Output the (X, Y) coordinate of the center of the cell containing the given text.  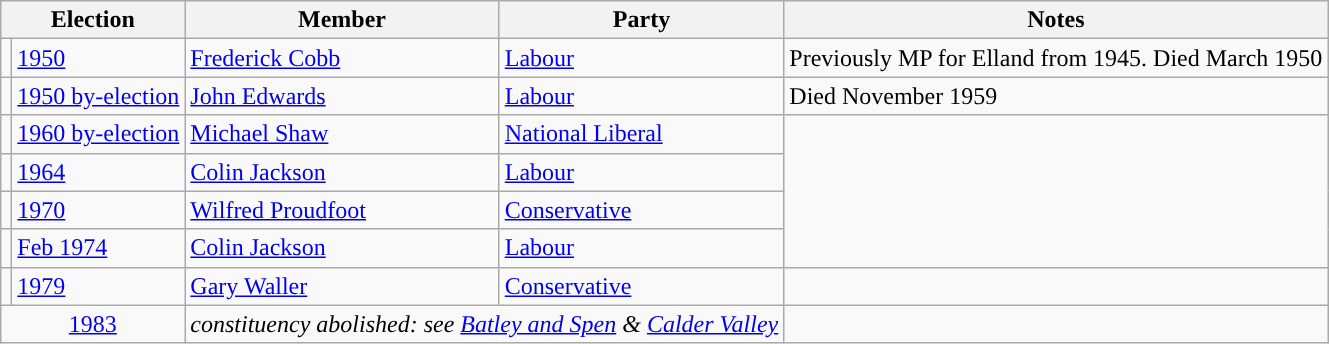
John Edwards (342, 96)
National Liberal (642, 134)
Died November 1959 (1056, 96)
1979 (98, 286)
Party (642, 20)
constituency abolished: see Batley and Spen & Calder Valley (484, 324)
1950 (98, 58)
Gary Waller (342, 286)
Election (93, 20)
1960 by-election (98, 134)
1950 by-election (98, 96)
Michael Shaw (342, 134)
Feb 1974 (98, 248)
Frederick Cobb (342, 58)
Previously MP for Elland from 1945. Died March 1950 (1056, 58)
1983 (93, 324)
1964 (98, 172)
Wilfred Proudfoot (342, 210)
Notes (1056, 20)
1970 (98, 210)
Member (342, 20)
